Pinpoint the cell where the given text exists, returning its [x, y] midpoint coordinate. 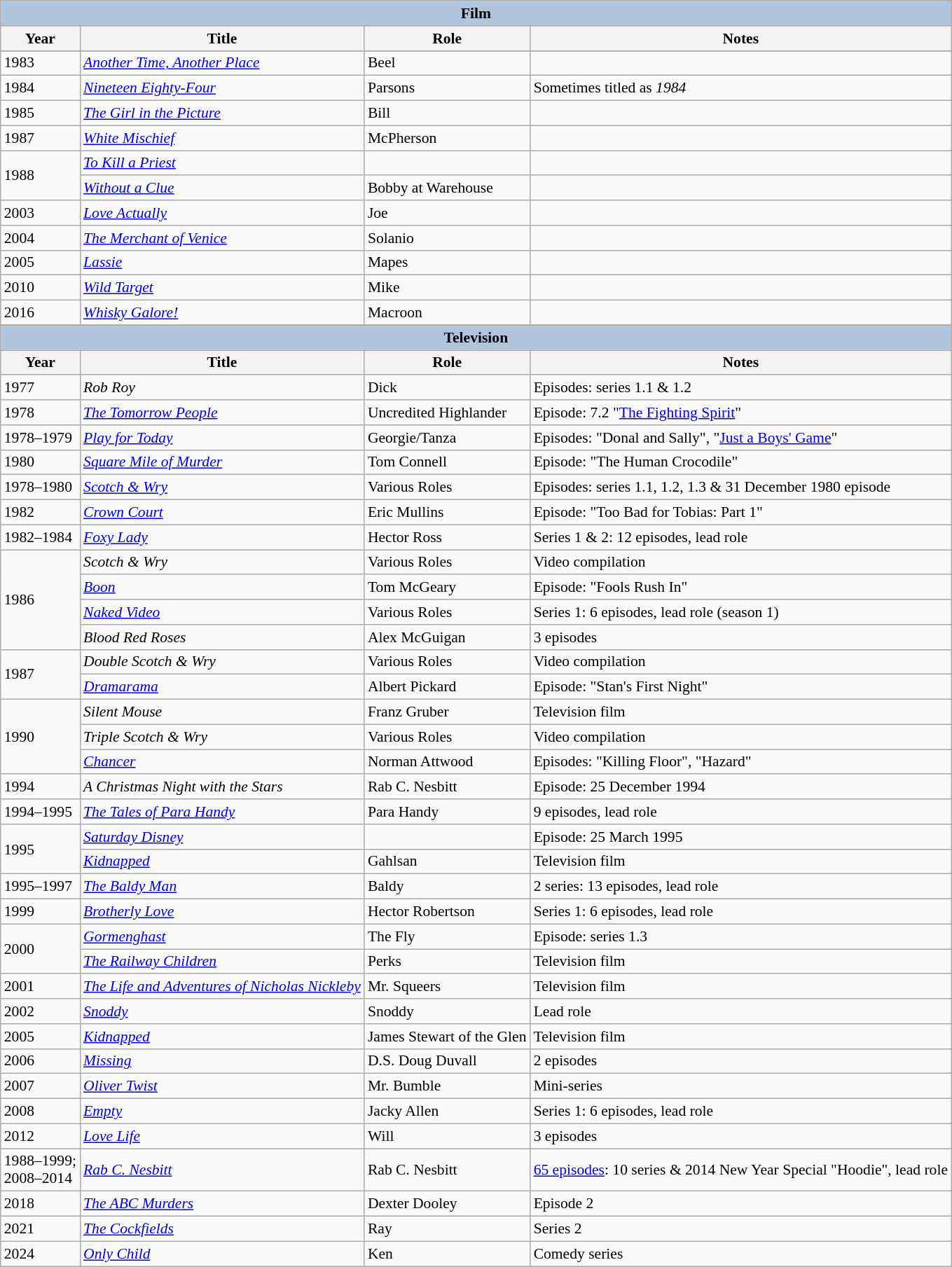
To Kill a Priest [222, 163]
2 episodes [741, 1061]
Dexter Dooley [447, 1204]
Dramarama [222, 687]
Whisky Galore! [222, 313]
1980 [41, 462]
Comedy series [741, 1254]
Episode: "Too Bad for Tobias: Part 1" [741, 513]
2001 [41, 987]
2003 [41, 213]
2000 [41, 948]
1984 [41, 88]
Triple Scotch & Wry [222, 737]
Naked Video [222, 612]
Foxy Lady [222, 537]
2 series: 13 episodes, lead role [741, 887]
1988 [41, 175]
Missing [222, 1061]
2024 [41, 1254]
McPherson [447, 138]
D.S. Doug Duvall [447, 1061]
Eric Mullins [447, 513]
Mike [447, 288]
James Stewart of the Glen [447, 1037]
1982 [41, 513]
The Tomorrow People [222, 413]
Joe [447, 213]
2008 [41, 1112]
2010 [41, 288]
Episodes: "Killing Floor", "Hazard" [741, 762]
Mr. Squeers [447, 987]
The Cockfields [222, 1229]
Television [476, 338]
Brotherly Love [222, 912]
The Baldy Man [222, 887]
The Girl in the Picture [222, 113]
1982–1984 [41, 537]
Lead role [741, 1011]
Episodes: series 1.1, 1.2, 1.3 & 31 December 1980 episode [741, 487]
Ken [447, 1254]
Love Actually [222, 213]
2016 [41, 313]
1983 [41, 63]
Episode: "Fools Rush In" [741, 588]
Will [447, 1136]
Episode: "Stan's First Night" [741, 687]
1995–1997 [41, 887]
Alex McGuigan [447, 637]
Parsons [447, 88]
The Life and Adventures of Nicholas Nickleby [222, 987]
Perks [447, 962]
2012 [41, 1136]
2002 [41, 1011]
Love Life [222, 1136]
Jacky Allen [447, 1112]
Series 2 [741, 1229]
Tom Connell [447, 462]
Sometimes titled as 1984 [741, 88]
Bobby at Warehouse [447, 188]
Episode: series 1.3 [741, 936]
Lassie [222, 263]
Saturday Disney [222, 837]
Without a Clue [222, 188]
Empty [222, 1112]
Wild Target [222, 288]
Para Handy [447, 812]
Episode: "The Human Crocodile" [741, 462]
1999 [41, 912]
1986 [41, 600]
1995 [41, 849]
Episode: 25 December 1994 [741, 787]
1988–1999; 2008–2014 [41, 1170]
Baldy [447, 887]
Dick [447, 388]
2007 [41, 1086]
Only Child [222, 1254]
2006 [41, 1061]
1994 [41, 787]
Georgie/Tanza [447, 438]
Another Time, Another Place [222, 63]
The Fly [447, 936]
Double Scotch & Wry [222, 662]
Oliver Twist [222, 1086]
2004 [41, 238]
Rob Roy [222, 388]
2021 [41, 1229]
1978–1980 [41, 487]
Boon [222, 588]
Episodes: series 1.1 & 1.2 [741, 388]
Tom McGeary [447, 588]
Uncredited Highlander [447, 413]
Beel [447, 63]
Blood Red Roses [222, 637]
White Mischief [222, 138]
Square Mile of Murder [222, 462]
1977 [41, 388]
Episode 2 [741, 1204]
1978–1979 [41, 438]
Hector Ross [447, 537]
Gormenghast [222, 936]
Macroon [447, 313]
Crown Court [222, 513]
Mapes [447, 263]
Nineteen Eighty-Four [222, 88]
Series 1 & 2: 12 episodes, lead role [741, 537]
Play for Today [222, 438]
Mr. Bumble [447, 1086]
Hector Robertson [447, 912]
Episode: 7.2 "The Fighting Spirit" [741, 413]
1994–1995 [41, 812]
Chancer [222, 762]
Silent Mouse [222, 712]
Bill [447, 113]
Albert Pickard [447, 687]
Mini-series [741, 1086]
9 episodes, lead role [741, 812]
Norman Attwood [447, 762]
The ABC Murders [222, 1204]
Franz Gruber [447, 712]
Gahlsan [447, 861]
The Tales of Para Handy [222, 812]
1990 [41, 737]
Series 1: 6 episodes, lead role (season 1) [741, 612]
The Railway Children [222, 962]
Episode: 25 March 1995 [741, 837]
Episodes: "Donal and Sally", "Just a Boys' Game" [741, 438]
Solanio [447, 238]
Ray [447, 1229]
The Merchant of Venice [222, 238]
65 episodes: 10 series & 2014 New Year Special "Hoodie", lead role [741, 1170]
1985 [41, 113]
A Christmas Night with the Stars [222, 787]
2018 [41, 1204]
1978 [41, 413]
Film [476, 13]
